Provide the (X, Y) coordinate of the cell's center where the given text is located.  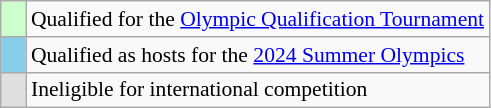
Qualified for the Olympic Qualification Tournament (258, 19)
Ineligible for international competition (258, 90)
Qualified as hosts for the 2024 Summer Olympics (258, 55)
